Detect which cell encompasses the target text, then output its [x, y] center coordinate. 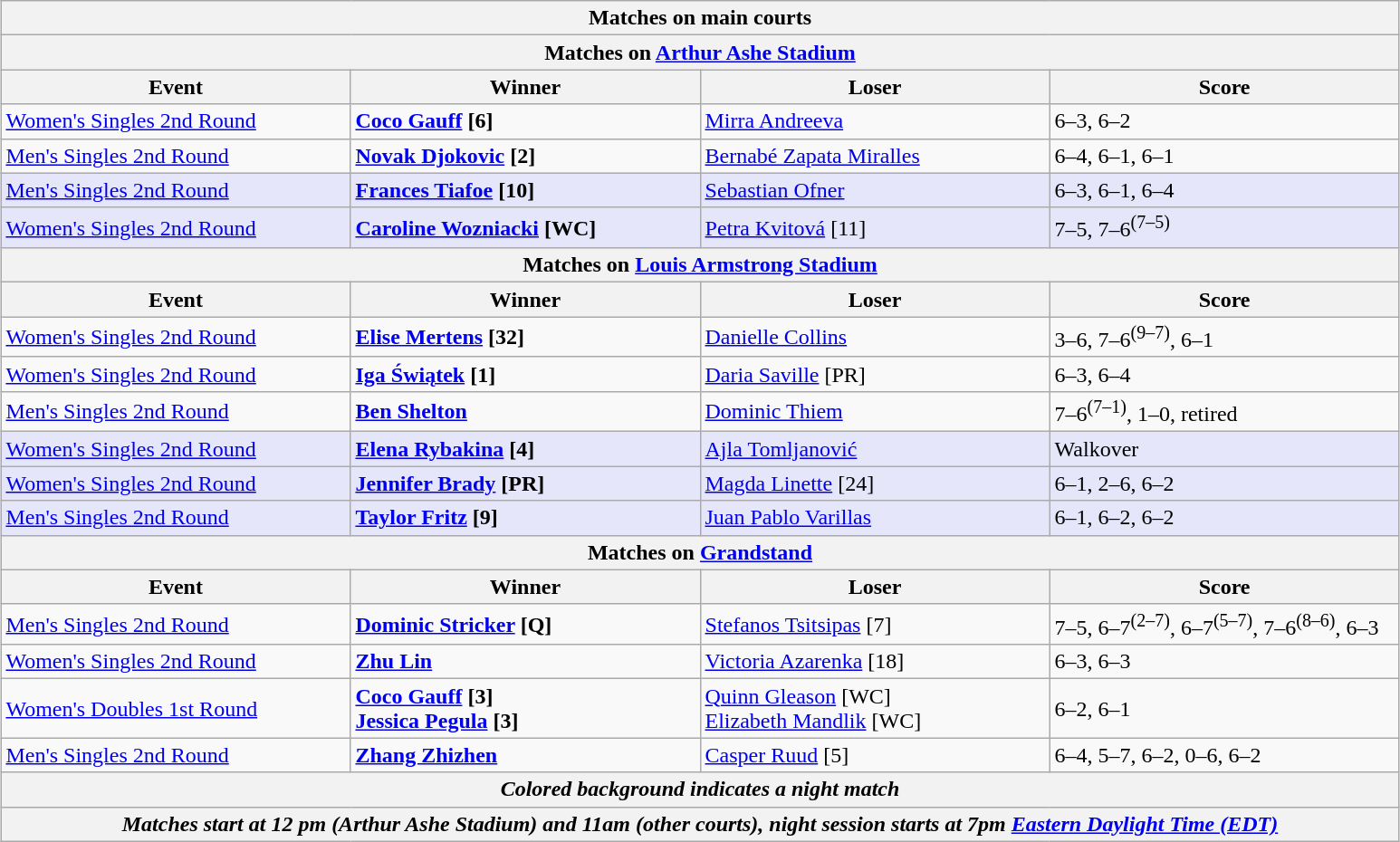
Elena Rybakina [4] [525, 449]
6–1, 2–6, 6–2 [1224, 483]
6–3, 6–1, 6–4 [1224, 190]
Frances Tiafoe [10] [525, 190]
Victoria Azarenka [18] [875, 662]
6–3, 6–4 [1224, 374]
Casper Ruud [5] [875, 755]
Stefanos Tsitsipas [7] [875, 625]
Bernabé Zapata Miralles [875, 156]
Taylor Fritz [9] [525, 518]
Dominic Thiem [875, 411]
7–5, 6–7(2–7), 6–7(5–7), 7–6(8–6), 6–3 [1224, 625]
Matches on Louis Armstrong Stadium [700, 265]
Colored background indicates a night match [700, 789]
Sebastian Ofner [875, 190]
Iga Świątek [1] [525, 374]
Juan Pablo Varillas [875, 518]
Novak Djokovic [2] [525, 156]
Quinn Gleason [WC] Elizabeth Mandlik [WC] [875, 708]
7–5, 7–6(7–5) [1224, 228]
6–2, 6–1 [1224, 708]
Zhang Zhizhen [525, 755]
Danielle Collins [875, 337]
Petra Kvitová [11] [875, 228]
6–3, 6–3 [1224, 662]
Coco Gauff [3] Jessica Pegula [3] [525, 708]
Zhu Lin [525, 662]
Matches on main courts [700, 18]
3–6, 7–6(9–7), 6–1 [1224, 337]
Matches on Grandstand [700, 552]
Mirra Andreeva [875, 121]
6–4, 5–7, 6–2, 0–6, 6–2 [1224, 755]
Coco Gauff [6] [525, 121]
Elise Mertens [32] [525, 337]
Magda Linette [24] [875, 483]
Caroline Wozniacki [WC] [525, 228]
Ben Shelton [525, 411]
Jennifer Brady [PR] [525, 483]
Ajla Tomljanović [875, 449]
6–1, 6–2, 6–2 [1224, 518]
7–6(7–1), 1–0, retired [1224, 411]
Walkover [1224, 449]
6–4, 6–1, 6–1 [1224, 156]
Matches on Arthur Ashe Stadium [700, 53]
Women's Doubles 1st Round [176, 708]
Matches start at 12 pm (Arthur Ashe Stadium) and 11am (other courts), night session starts at 7pm Eastern Daylight Time (EDT) [700, 824]
Dominic Stricker [Q] [525, 625]
6–3, 6–2 [1224, 121]
Daria Saville [PR] [875, 374]
